Find where the given text appears and provide that cell's center as [x, y] coordinate. 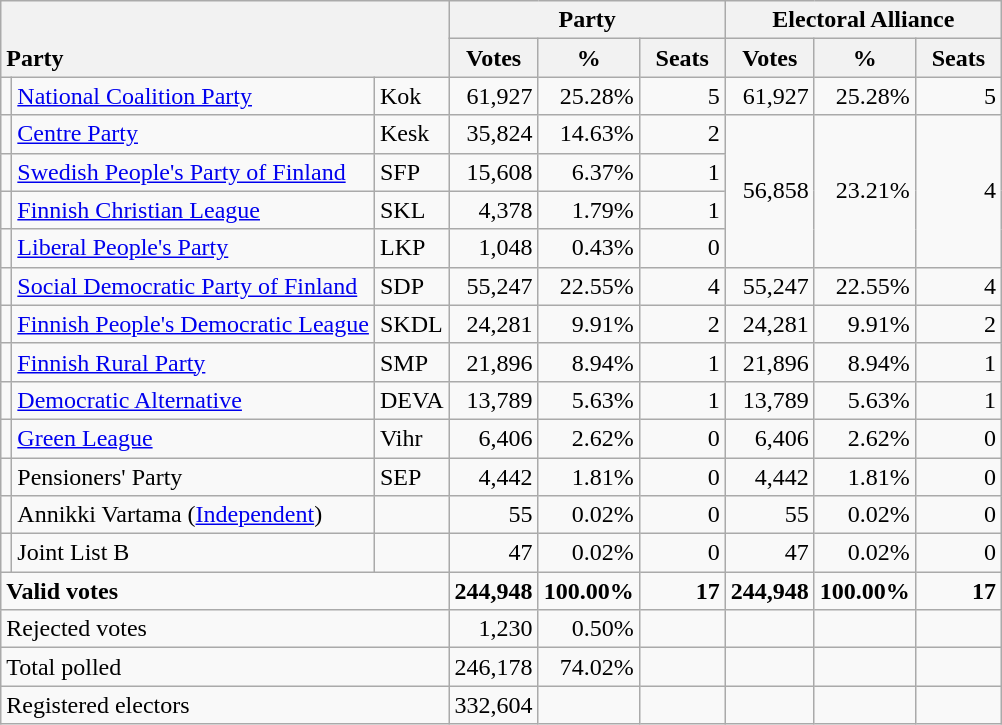
15,608 [494, 172]
6.37% [588, 172]
Finnish People's Democratic League [194, 324]
Liberal People's Party [194, 248]
Swedish People's Party of Finland [194, 172]
SKDL [412, 324]
Registered electors [225, 705]
DEVA [412, 400]
Finnish Rural Party [194, 362]
23.21% [864, 191]
Finnish Christian League [194, 210]
Electoral Alliance [863, 20]
SMP [412, 362]
1.79% [588, 210]
35,824 [494, 134]
Kesk [412, 134]
1,048 [494, 248]
246,178 [494, 667]
SEP [412, 477]
SFP [412, 172]
Vihr [412, 438]
14.63% [588, 134]
SDP [412, 286]
Pensioners' Party [194, 477]
Green League [194, 438]
56,858 [770, 191]
74.02% [588, 667]
Total polled [225, 667]
1,230 [494, 629]
332,604 [494, 705]
LKP [412, 248]
0.43% [588, 248]
SKL [412, 210]
Kok [412, 96]
National Coalition Party [194, 96]
Joint List B [194, 553]
4,378 [494, 210]
Rejected votes [225, 629]
Democratic Alternative [194, 400]
Social Democratic Party of Finland [194, 286]
0.50% [588, 629]
Annikki Vartama (Independent) [194, 515]
Centre Party [194, 134]
Valid votes [225, 591]
